Search for the cell housing the specified text and yield its (x, y) center coordinate. 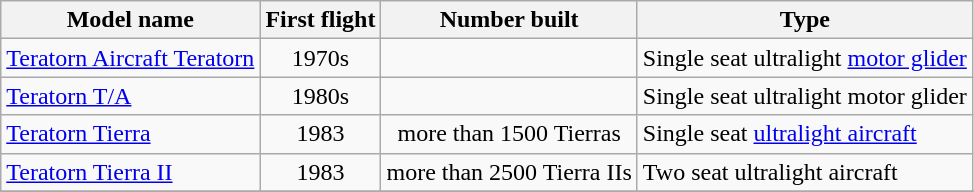
Teratorn Tierra II (130, 172)
more than 1500 Tierras (509, 134)
Teratorn Aircraft Teratorn (130, 58)
Two seat ultralight aircraft (804, 172)
Number built (509, 20)
1980s (320, 96)
more than 2500 Tierra IIs (509, 172)
First flight (320, 20)
Single seat ultralight aircraft (804, 134)
Model name (130, 20)
Teratorn T/A (130, 96)
1970s (320, 58)
Type (804, 20)
Teratorn Tierra (130, 134)
